Output the (x, y) coordinate of the center of the cell containing the given text.  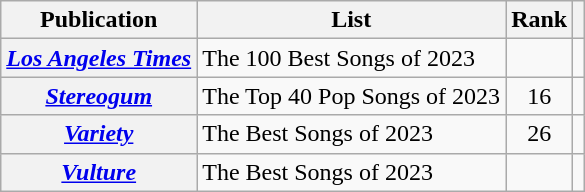
Publication (99, 20)
Vulture (99, 172)
Rank (540, 20)
16 (540, 96)
Variety (99, 134)
Los Angeles Times (99, 58)
The 100 Best Songs of 2023 (352, 58)
The Top 40 Pop Songs of 2023 (352, 96)
List (352, 20)
Stereogum (99, 96)
26 (540, 134)
